Find where the given text appears and provide that cell's center as (X, Y) coordinate. 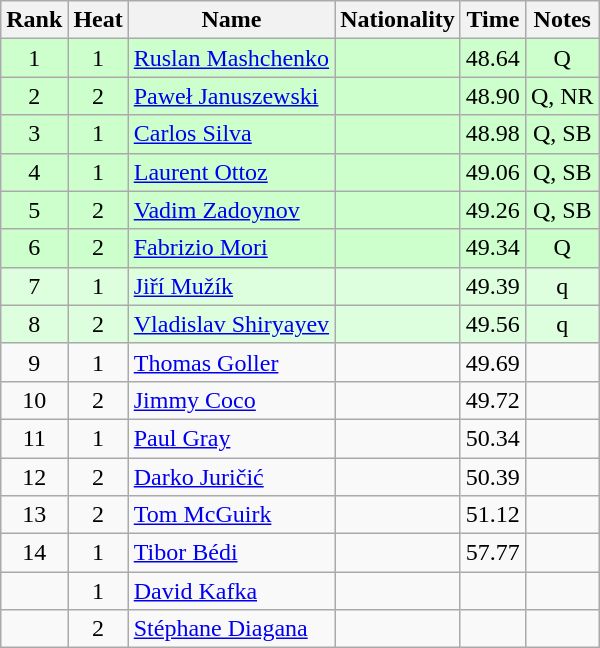
48.98 (492, 134)
Vladislav Shiryayev (231, 324)
11 (34, 438)
Tom McGuirk (231, 515)
David Kafka (231, 591)
Fabrizio Mori (231, 248)
Jimmy Coco (231, 400)
49.06 (492, 172)
49.69 (492, 362)
50.39 (492, 477)
Vadim Zadoynov (231, 210)
Thomas Goller (231, 362)
5 (34, 210)
Paul Gray (231, 438)
Jiří Mužík (231, 286)
Carlos Silva (231, 134)
Stéphane Diagana (231, 629)
51.12 (492, 515)
10 (34, 400)
49.56 (492, 324)
Name (231, 20)
Nationality (398, 20)
48.64 (492, 58)
6 (34, 248)
7 (34, 286)
Time (492, 20)
Darko Juričić (231, 477)
49.26 (492, 210)
Notes (562, 20)
3 (34, 134)
Q, NR (562, 96)
49.72 (492, 400)
Tibor Bédi (231, 553)
Ruslan Mashchenko (231, 58)
Laurent Ottoz (231, 172)
8 (34, 324)
13 (34, 515)
50.34 (492, 438)
Rank (34, 20)
4 (34, 172)
49.39 (492, 286)
9 (34, 362)
Heat (98, 20)
49.34 (492, 248)
48.90 (492, 96)
57.77 (492, 553)
14 (34, 553)
Paweł Januszewski (231, 96)
12 (34, 477)
